Locate the cell with the specified text and output its (x, y) center coordinate. 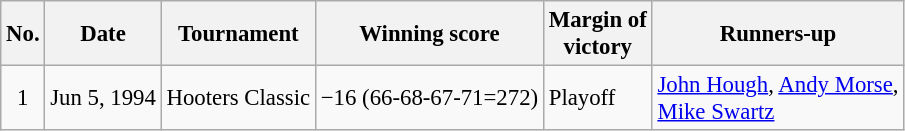
Jun 5, 1994 (103, 98)
Date (103, 34)
Margin ofvictory (598, 34)
Hooters Classic (238, 98)
Runners-up (778, 34)
−16 (66-68-67-71=272) (429, 98)
Winning score (429, 34)
John Hough, Andy Morse, Mike Swartz (778, 98)
Playoff (598, 98)
No. (23, 34)
1 (23, 98)
Tournament (238, 34)
